Locate the cell with the specified text and output its [x, y] center coordinate. 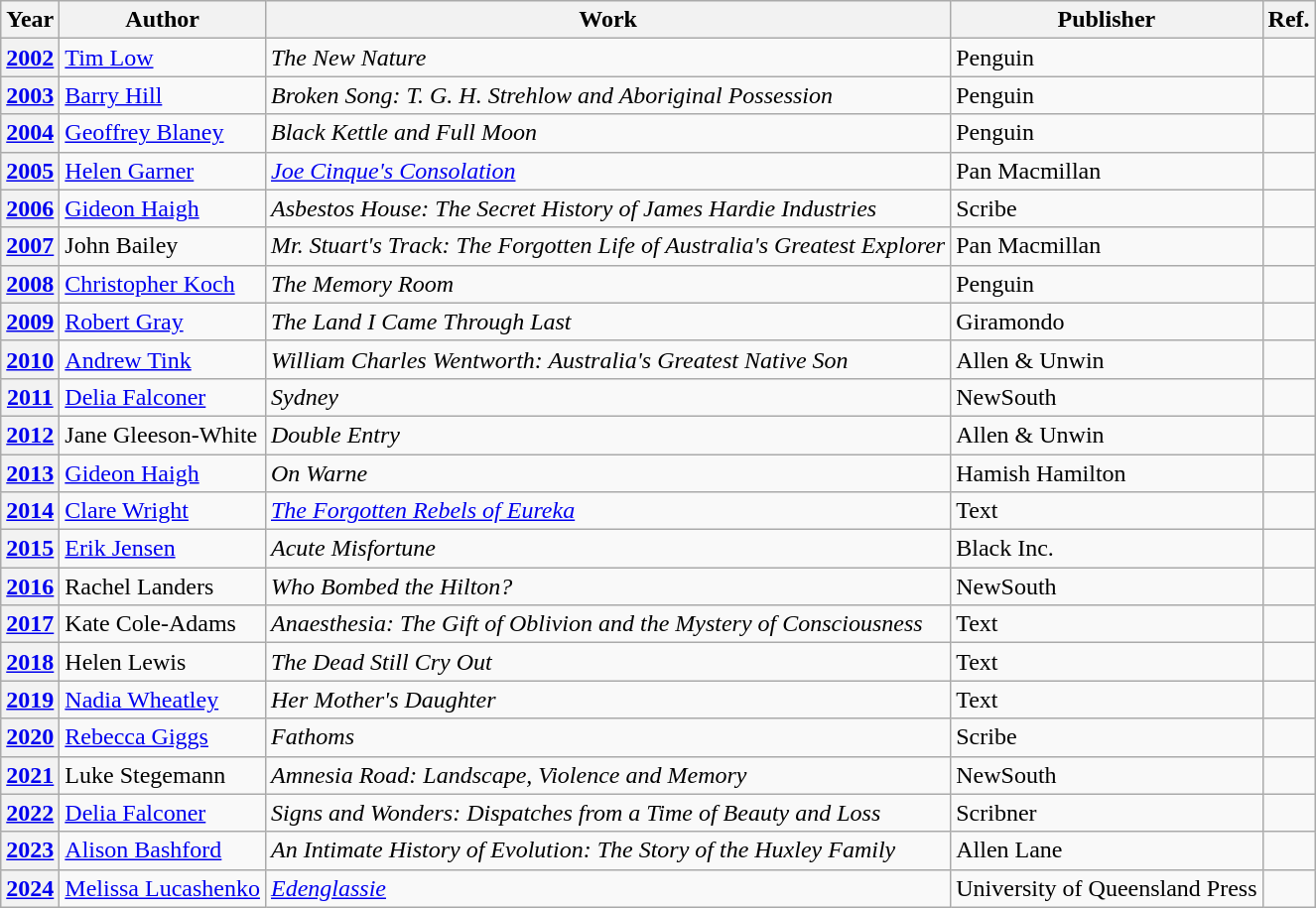
2008 [30, 284]
2019 [30, 700]
Jane Gleeson-White [163, 435]
2005 [30, 171]
2018 [30, 662]
Kate Cole-Adams [163, 624]
The New Nature [607, 58]
Year [30, 20]
2004 [30, 133]
Broken Song: T. G. H. Strehlow and Aboriginal Possession [607, 95]
Joe Cinque's Consolation [607, 171]
2011 [30, 397]
University of Queensland Press [1107, 888]
Black Inc. [1107, 549]
Publisher [1107, 20]
The Land I Came Through Last [607, 322]
The Dead Still Cry Out [607, 662]
Ref. [1288, 20]
Andrew Tink [163, 359]
2015 [30, 549]
John Bailey [163, 246]
Work [607, 20]
On Warne [607, 473]
2024 [30, 888]
2007 [30, 246]
Helen Lewis [163, 662]
Edenglassie [607, 888]
Christopher Koch [163, 284]
Robert Gray [163, 322]
2010 [30, 359]
2023 [30, 850]
Her Mother's Daughter [607, 700]
Rebecca Giggs [163, 737]
Helen Garner [163, 171]
Melissa Lucashenko [163, 888]
Signs and Wonders: Dispatches from a Time of Beauty and Loss [607, 813]
Author [163, 20]
Scribner [1107, 813]
The Memory Room [607, 284]
Acute Misfortune [607, 549]
2006 [30, 208]
2016 [30, 586]
Black Kettle and Full Moon [607, 133]
2013 [30, 473]
Nadia Wheatley [163, 700]
Erik Jensen [163, 549]
Hamish Hamilton [1107, 473]
Tim Low [163, 58]
Geoffrey Blaney [163, 133]
Double Entry [607, 435]
Luke Stegemann [163, 775]
Asbestos House: The Secret History of James Hardie Industries [607, 208]
Allen Lane [1107, 850]
2021 [30, 775]
Sydney [607, 397]
Fathoms [607, 737]
2003 [30, 95]
Clare Wright [163, 511]
2002 [30, 58]
Giramondo [1107, 322]
2022 [30, 813]
2012 [30, 435]
2017 [30, 624]
An Intimate History of Evolution: The Story of the Huxley Family [607, 850]
The Forgotten Rebels of Eureka [607, 511]
Rachel Landers [163, 586]
2020 [30, 737]
William Charles Wentworth: Australia's Greatest Native Son [607, 359]
Who Bombed the Hilton? [607, 586]
Barry Hill [163, 95]
2009 [30, 322]
Anaesthesia: The Gift of Oblivion and the Mystery of Consciousness [607, 624]
Alison Bashford [163, 850]
2014 [30, 511]
Mr. Stuart's Track: The Forgotten Life of Australia's Greatest Explorer [607, 246]
Amnesia Road: Landscape, Violence and Memory [607, 775]
